Find where the given text appears and provide that cell's center as [X, Y] coordinate. 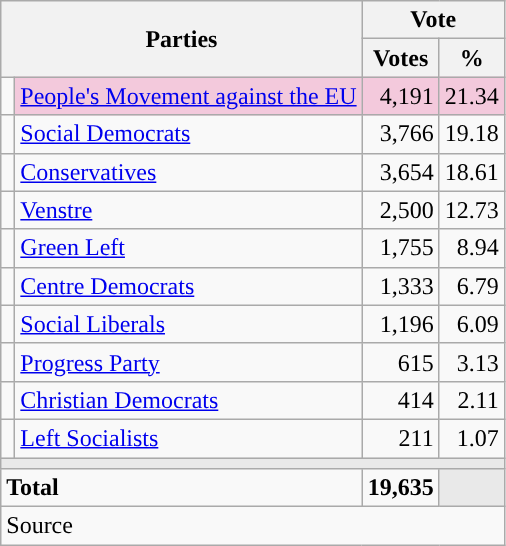
414 [400, 400]
3.13 [472, 362]
19.18 [472, 134]
Social Liberals [188, 324]
4,191 [400, 96]
12.73 [472, 210]
3,654 [400, 172]
Left Socialists [188, 438]
Venstre [188, 210]
Votes [400, 58]
% [472, 58]
21.34 [472, 96]
19,635 [400, 488]
Parties [182, 39]
2.11 [472, 400]
1.07 [472, 438]
1,333 [400, 286]
Progress Party [188, 362]
Christian Democrats [188, 400]
3,766 [400, 134]
1,196 [400, 324]
Vote [433, 20]
2,500 [400, 210]
211 [400, 438]
6.79 [472, 286]
6.09 [472, 324]
18.61 [472, 172]
615 [400, 362]
Centre Democrats [188, 286]
1,755 [400, 248]
8.94 [472, 248]
Green Left [188, 248]
People's Movement against the EU [188, 96]
Source [253, 526]
Conservatives [188, 172]
Total [182, 488]
Social Democrats [188, 134]
